Locate the cell with the specified text and output its [x, y] center coordinate. 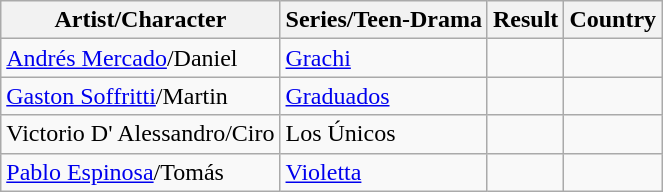
Result [525, 20]
Pablo Espinosa/Tomás [140, 172]
Gaston Soffritti/Martin [140, 96]
Los Únicos [384, 134]
Series/Teen-Drama [384, 20]
Violetta [384, 172]
Grachi [384, 58]
Victorio D' Alessandro/Ciro [140, 134]
Country [613, 20]
Artist/Character [140, 20]
Andrés Mercado/Daniel [140, 58]
Graduados [384, 96]
